Find where the given text appears and provide that cell's center as (X, Y) coordinate. 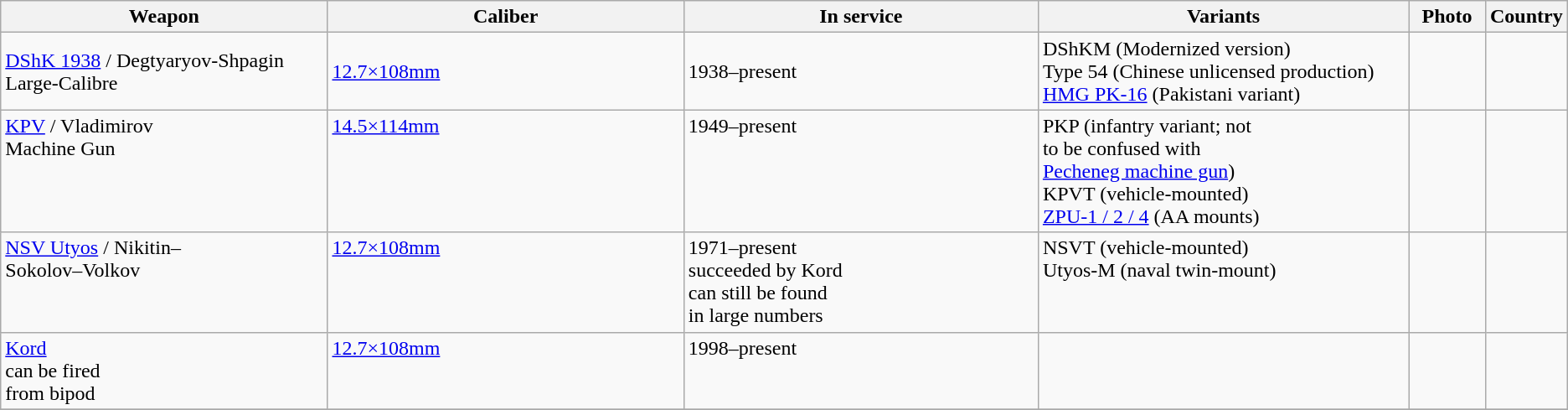
Country (1526, 17)
Weapon (164, 17)
NSV Utyos / Nikitin–Sokolov–Volkov (164, 282)
DShK 1938 / Degtyaryov-Shpagin Large-Calibre (164, 71)
In service (861, 17)
Photo (1447, 17)
1998–present (861, 371)
PKP (infantry variant; notto be confused withPecheneg machine gun)KPVT (vehicle-mounted)ZPU-1 / 2 / 4 (AA mounts) (1223, 171)
1938–present (861, 71)
DShKM (Modernized version)Type 54 (Chinese unlicensed production)HMG PK-16 (Pakistani variant) (1223, 71)
14.5×114mm (506, 171)
Caliber (506, 17)
KPV / VladimirovMachine Gun (164, 171)
Kordcan be firedfrom bipod (164, 371)
Variants (1223, 17)
1971–presentsucceeded by Kordcan still be foundin large numbers (861, 282)
1949–present (861, 171)
NSVT (vehicle-mounted)Utyos-M (naval twin-mount) (1223, 282)
